Return the [x, y] coordinate for the center point of the cell that contains the specified text.  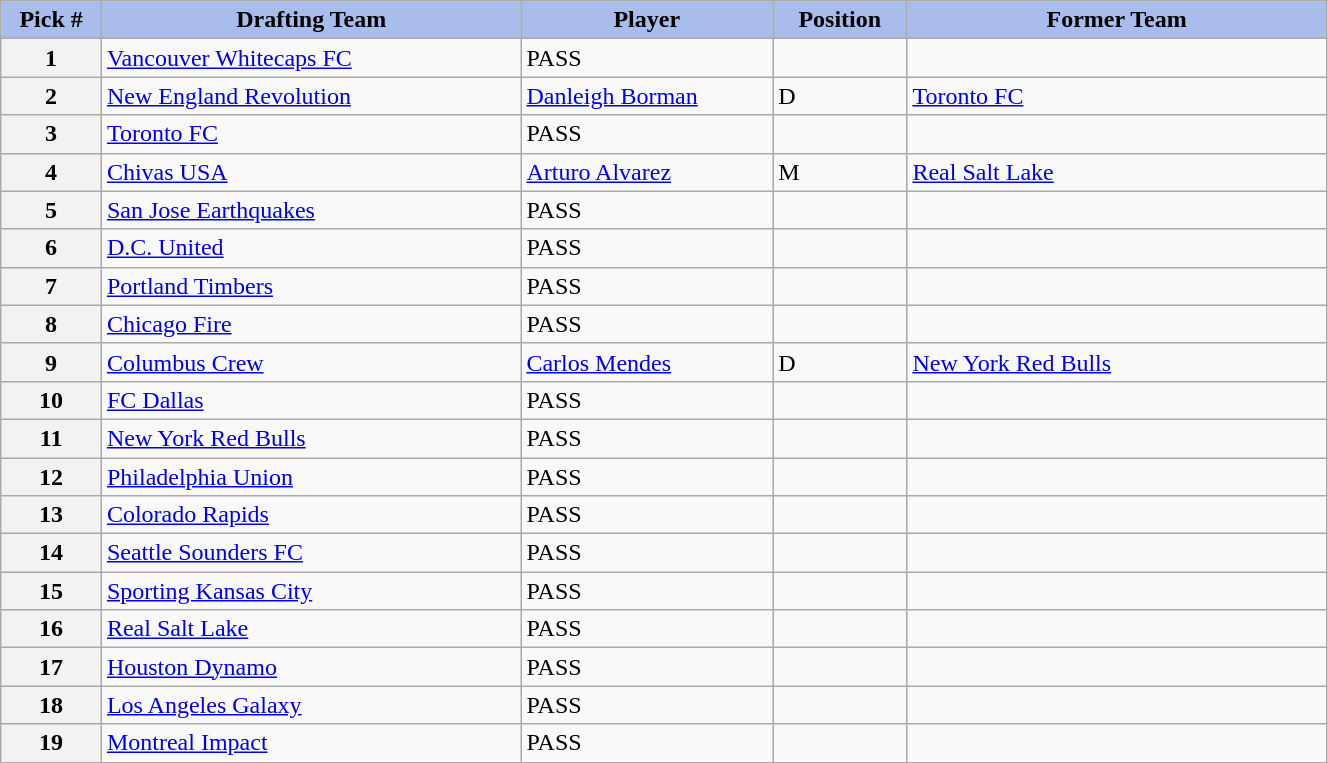
7 [52, 286]
12 [52, 477]
2 [52, 96]
19 [52, 743]
Columbus Crew [311, 362]
18 [52, 705]
Drafting Team [311, 20]
Vancouver Whitecaps FC [311, 58]
Los Angeles Galaxy [311, 705]
13 [52, 515]
Former Team [1117, 20]
San Jose Earthquakes [311, 210]
Position [840, 20]
Seattle Sounders FC [311, 553]
3 [52, 134]
Philadelphia Union [311, 477]
Player [647, 20]
11 [52, 438]
Chivas USA [311, 172]
10 [52, 400]
14 [52, 553]
9 [52, 362]
Danleigh Borman [647, 96]
Portland Timbers [311, 286]
FC Dallas [311, 400]
16 [52, 629]
New England Revolution [311, 96]
Montreal Impact [311, 743]
Carlos Mendes [647, 362]
8 [52, 324]
Colorado Rapids [311, 515]
Sporting Kansas City [311, 591]
Pick # [52, 20]
15 [52, 591]
6 [52, 248]
5 [52, 210]
17 [52, 667]
Houston Dynamo [311, 667]
Chicago Fire [311, 324]
4 [52, 172]
Arturo Alvarez [647, 172]
1 [52, 58]
D.C. United [311, 248]
M [840, 172]
